Output the (x, y) coordinate of the center of the cell containing the given text.  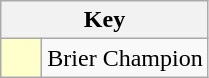
Key (104, 20)
Brier Champion (125, 58)
